Scan for the cell matching the given text and deliver its (x, y) coordinate at center. 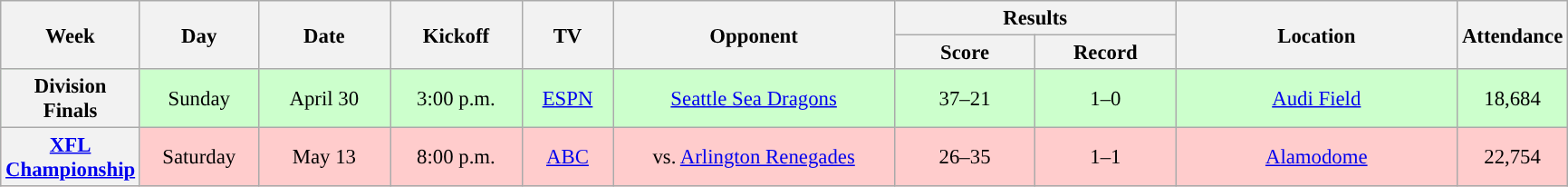
May 13 (324, 158)
ESPN (567, 98)
Seattle Sea Dragons (754, 98)
Attendance (1513, 34)
Day (199, 34)
ABC (567, 158)
vs. Arlington Renegades (754, 158)
Date (324, 34)
TV (567, 34)
XFL Championship (71, 158)
Kickoff (457, 34)
Week (71, 34)
Location (1317, 34)
Sunday (199, 98)
26–35 (964, 158)
37–21 (964, 98)
Audi Field (1317, 98)
Record (1105, 53)
22,754 (1513, 158)
8:00 p.m. (457, 158)
18,684 (1513, 98)
Saturday (199, 158)
Opponent (754, 34)
1–1 (1105, 158)
Alamodome (1317, 158)
April 30 (324, 98)
3:00 p.m. (457, 98)
Score (964, 53)
Results (1034, 18)
Division Finals (71, 98)
1–0 (1105, 98)
